Detect which cell encompasses the target text, then output its (x, y) center coordinate. 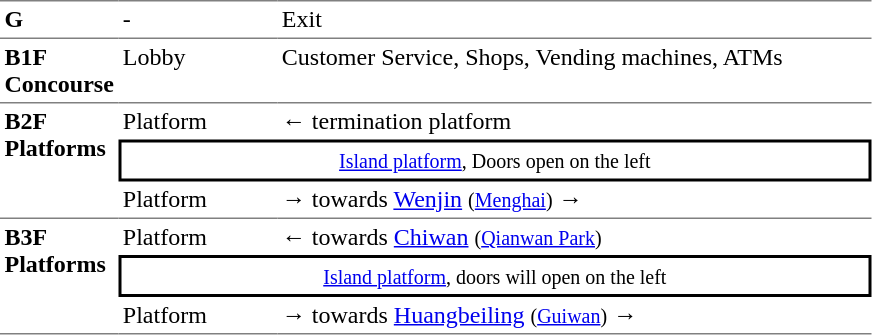
G (59, 19)
→ towards Huangbeiling (Guiwan) → (574, 316)
← towards Chiwan (Qianwan Park) (574, 237)
B2FPlatforms (59, 162)
- (198, 19)
Island platform, doors will open on the left (494, 276)
← termination platform (574, 122)
B1FConcourse (59, 71)
→ towards Wenjin (Menghai) → (574, 201)
Lobby (198, 71)
Customer Service, Shops, Vending machines, ATMs (574, 71)
Island platform, Doors open on the left (494, 161)
Exit (574, 19)
B3FPlatforms (59, 277)
